Extract the (X, Y) coordinate from the center of the cell holding the provided text.  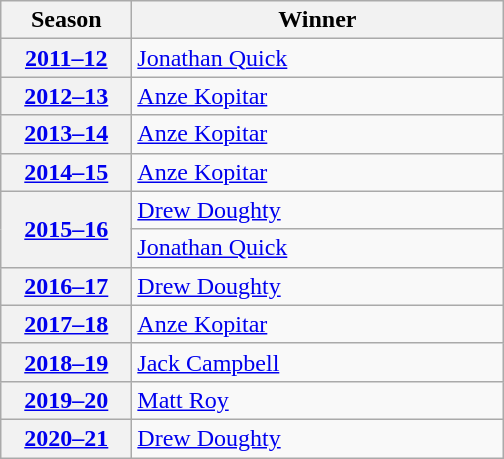
Season (66, 20)
2012–13 (66, 96)
Matt Roy (318, 400)
2020–21 (66, 438)
2016–17 (66, 286)
Winner (318, 20)
2017–18 (66, 324)
2015–16 (66, 229)
2013–14 (66, 134)
2019–20 (66, 400)
2014–15 (66, 172)
Jack Campbell (318, 362)
2018–19 (66, 362)
2011–12 (66, 58)
